Return [X, Y] of the center of cell containing provided text 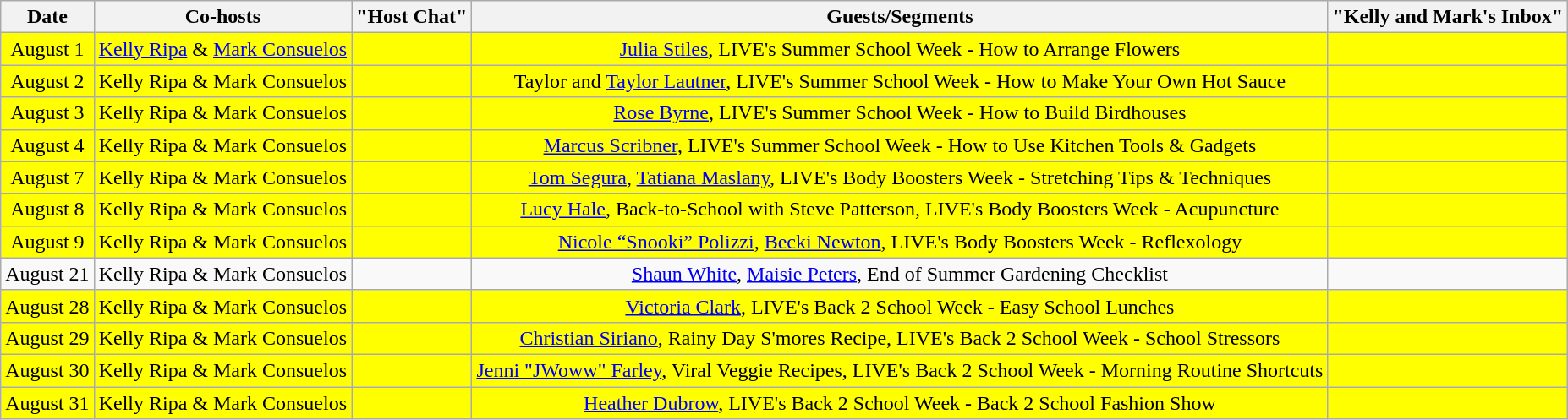
August 7 [47, 177]
August 9 [47, 242]
Heather Dubrow, LIVE's Back 2 School Week - Back 2 School Fashion Show [900, 403]
Rose Byrne, LIVE's Summer School Week - How to Build Birdhouses [900, 113]
August 21 [47, 274]
Taylor and Taylor Lautner, LIVE's Summer School Week - How to Make Your Own Hot Sauce [900, 81]
Co-hosts [222, 17]
Jenni "JWoww" Farley, Viral Veggie Recipes, LIVE's Back 2 School Week - Morning Routine Shortcuts [900, 370]
Nicole “Snooki” Polizzi, Becki Newton, LIVE's Body Boosters Week - Reflexology [900, 242]
Tom Segura, Tatiana Maslany, LIVE's Body Boosters Week - Stretching Tips & Techniques [900, 177]
August 28 [47, 306]
"Host Chat" [412, 17]
Lucy Hale, Back-to-School with Steve Patterson, LIVE's Body Boosters Week - Acupuncture [900, 210]
August 29 [47, 338]
August 30 [47, 370]
August 31 [47, 403]
August 4 [47, 145]
Shaun White, Maisie Peters, End of Summer Gardening Checklist [900, 274]
August 2 [47, 81]
Julia Stiles, LIVE's Summer School Week - How to Arrange Flowers [900, 49]
Guests/Segments [900, 17]
August 3 [47, 113]
Victoria Clark, LIVE's Back 2 School Week - Easy School Lunches [900, 306]
Date [47, 17]
Christian Siriano, Rainy Day S'mores Recipe, LIVE's Back 2 School Week - School Stressors [900, 338]
August 1 [47, 49]
August 8 [47, 210]
Marcus Scribner, LIVE's Summer School Week - How to Use Kitchen Tools & Gadgets [900, 145]
"Kelly and Mark's Inbox" [1448, 17]
